For the text-containing cell, return its midpoint in (x, y) coordinate format. 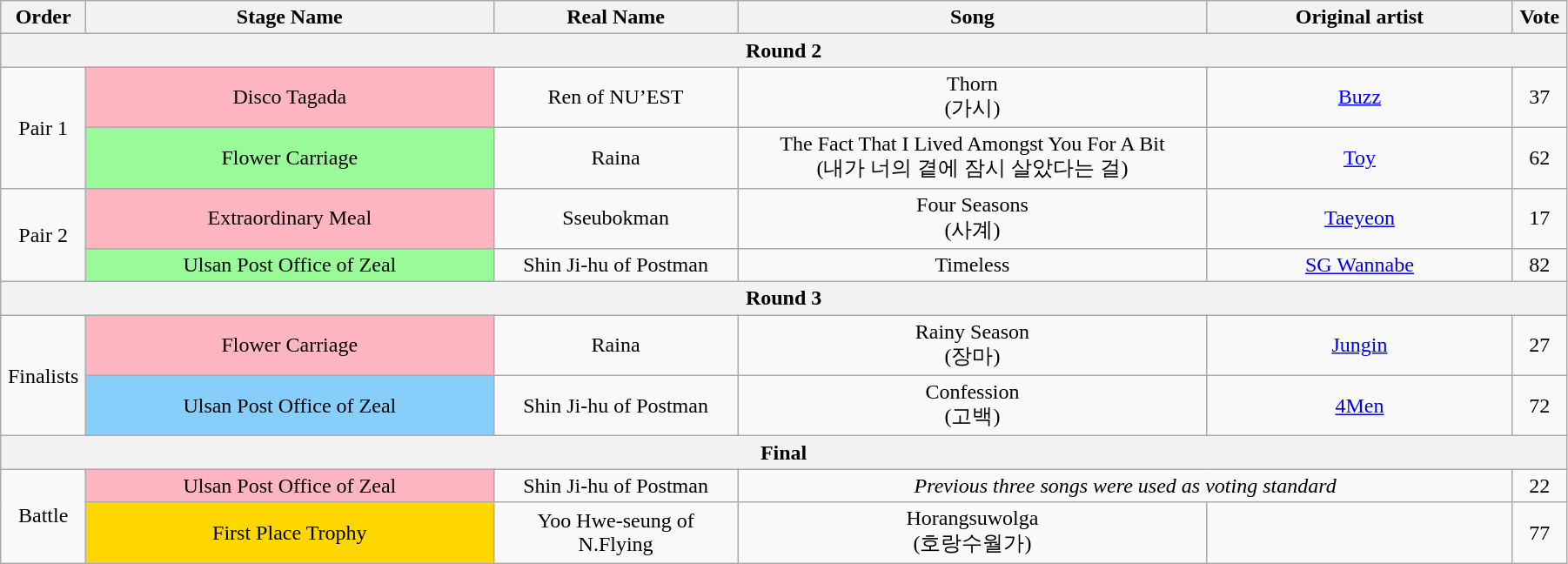
82 (1539, 265)
22 (1539, 486)
Battle (44, 516)
Previous three songs were used as voting standard (1125, 486)
Pair 1 (44, 127)
72 (1539, 406)
Song (973, 17)
Ren of NU’EST (616, 97)
Finalists (44, 376)
Disco Tagada (290, 97)
Rainy Season(장마) (973, 346)
4Men (1359, 406)
Extraordinary Meal (290, 218)
Taeyeon (1359, 218)
Final (784, 453)
Toy (1359, 158)
The Fact That I Lived Amongst You For A Bit(내가 너의 곁에 잠시 살았다는 걸) (973, 158)
Thorn(가시) (973, 97)
Buzz (1359, 97)
Sseubokman (616, 218)
Round 3 (784, 299)
Stage Name (290, 17)
SG Wannabe (1359, 265)
17 (1539, 218)
Order (44, 17)
Original artist (1359, 17)
Confession(고백) (973, 406)
Round 2 (784, 50)
37 (1539, 97)
62 (1539, 158)
First Place Trophy (290, 533)
Timeless (973, 265)
77 (1539, 533)
Yoo Hwe-seung of N.Flying (616, 533)
27 (1539, 346)
Real Name (616, 17)
Vote (1539, 17)
Four Seasons(사계) (973, 218)
Horangsuwolga(호랑수월가) (973, 533)
Jungin (1359, 346)
Pair 2 (44, 235)
